Capture the cell that displays the provided text and extract its (x, y) central coordinate. 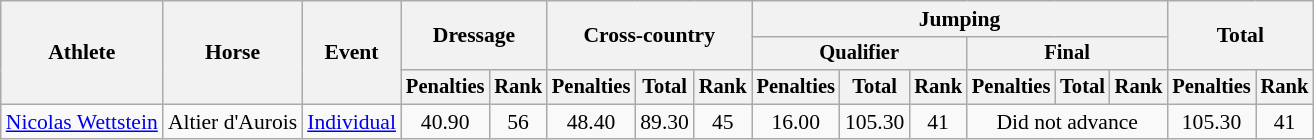
Individual (352, 122)
Event (352, 52)
40.90 (445, 122)
Final (1067, 54)
Jumping (960, 19)
48.40 (591, 122)
89.30 (664, 122)
Did not advance (1067, 122)
Qualifier (860, 54)
Altier d'Aurois (232, 122)
Athlete (82, 52)
16.00 (796, 122)
Cross-country (650, 36)
56 (518, 122)
Dressage (474, 36)
Nicolas Wettstein (82, 122)
Horse (232, 52)
45 (723, 122)
